Provide the (X, Y) coordinate of the cell's center where the given text is located.  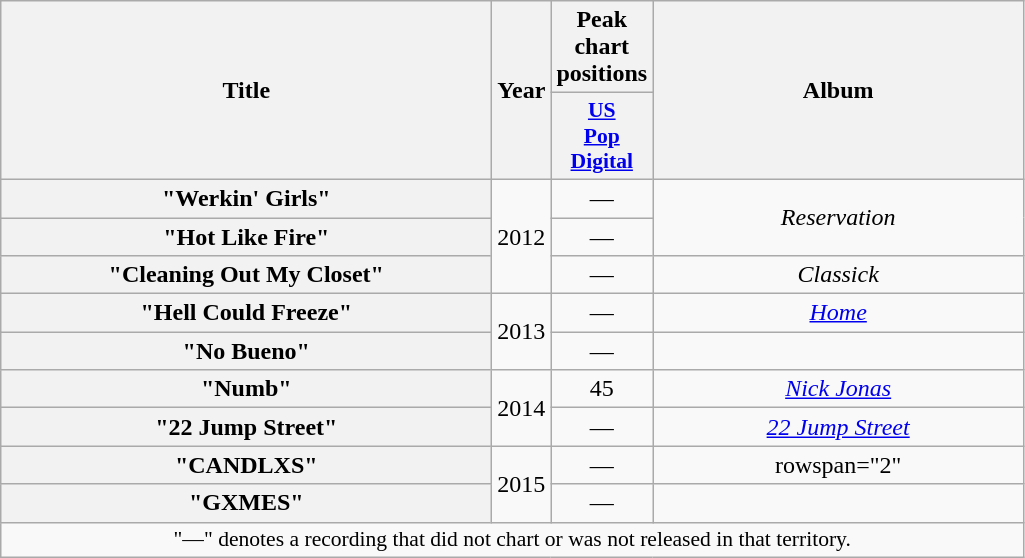
"GXMES" (246, 503)
"Numb" (246, 389)
"No Bueno" (246, 351)
2014 (522, 408)
"22 Jump Street" (246, 427)
2012 (522, 236)
"Werkin' Girls" (246, 198)
Classick (838, 275)
2015 (522, 484)
rowspan="2" (838, 465)
Reservation (838, 217)
Year (522, 90)
2013 (522, 332)
22 Jump Street (838, 427)
"Cleaning Out My Closet" (246, 275)
Album (838, 90)
Title (246, 90)
"Hot Like Fire" (246, 237)
"—" denotes a recording that did not chart or was not released in that territory. (512, 540)
Peak chart positions (602, 47)
"CANDLXS" (246, 465)
"Hell Could Freeze" (246, 313)
Home (838, 313)
Nick Jonas (838, 389)
USPopDigital (602, 136)
45 (602, 389)
